Pinpoint the cell where the given text exists, returning its (x, y) midpoint coordinate. 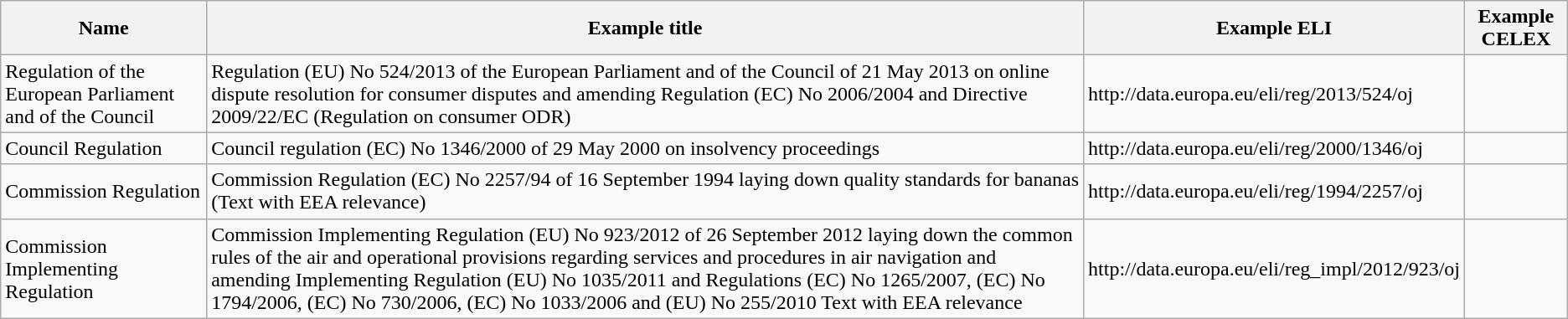
Council Regulation (104, 148)
http://data.europa.eu/eli/reg/1994/2257/oj (1275, 191)
http://data.europa.eu/eli/reg_impl/2012/923/oj (1275, 268)
http://data.europa.eu/eli/reg/2000/1346/oj (1275, 148)
Name (104, 28)
Example title (645, 28)
Example ELI (1275, 28)
Example CELEX (1516, 28)
Commission Implementing Regulation (104, 268)
Regulation of the European Parliament and of the Council (104, 94)
http://data.europa.eu/eli/reg/2013/524/oj (1275, 94)
Commission Regulation (EC) No 2257/94 of 16 September 1994 laying down quality standards for bananas (Text with EEA relevance) (645, 191)
Council regulation (EC) No 1346/2000 of 29 May 2000 on insolvency proceedings (645, 148)
Commission Regulation (104, 191)
